Extract the [x, y] coordinate from the center of the cell holding the provided text.  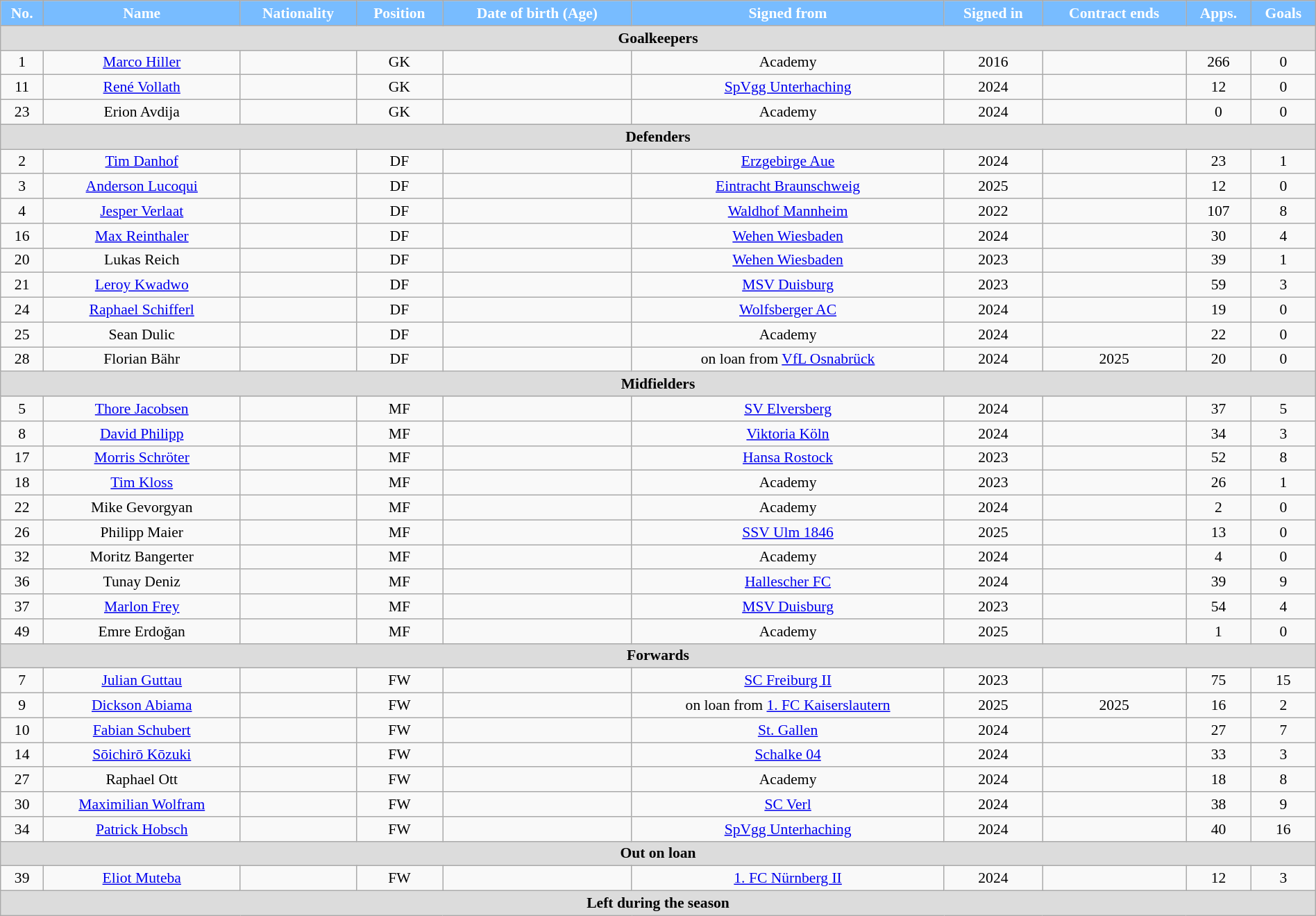
David Philipp [142, 434]
Thore Jacobsen [142, 409]
Patrick Hobsch [142, 829]
Leroy Kwadwo [142, 285]
Left during the season [658, 904]
38 [1219, 804]
Signed from [788, 13]
St. Gallen [788, 730]
13 [1219, 532]
Jesper Verlaat [142, 211]
Anderson Lucoqui [142, 187]
17 [22, 458]
SC Verl [788, 804]
32 [22, 557]
Goals [1283, 13]
Hallescher FC [788, 582]
Eliot Muteba [142, 879]
Moritz Bangerter [142, 557]
Position [400, 13]
Defenders [658, 137]
Forwards [658, 656]
Marco Hiller [142, 62]
11 [22, 87]
Marlon Frey [142, 607]
24 [22, 310]
Raphael Schifferl [142, 310]
25 [22, 334]
Fabian Schubert [142, 730]
52 [1219, 458]
Apps. [1219, 13]
Erzgebirge Aue [788, 162]
Tim Danhof [142, 162]
Waldhof Mannheim [788, 211]
Julian Guttau [142, 681]
36 [22, 582]
Out on loan [658, 854]
Sōichirō Kōzuki [142, 755]
10 [22, 730]
Mike Gevorgyan [142, 508]
59 [1219, 285]
Philipp Maier [142, 532]
Morris Schröter [142, 458]
75 [1219, 681]
Dickson Abiama [142, 706]
Contract ends [1115, 13]
SV Elversberg [788, 409]
Midfielders [658, 384]
Viktoria Köln [788, 434]
Nationality [298, 13]
René Vollath [142, 87]
107 [1219, 211]
SC Freiburg II [788, 681]
33 [1219, 755]
SSV Ulm 1846 [788, 532]
Name [142, 13]
Emre Erdoğan [142, 631]
Erion Avdija [142, 112]
40 [1219, 829]
19 [1219, 310]
Maximilian Wolfram [142, 804]
on loan from VfL Osnabrück [788, 359]
No. [22, 13]
Tunay Deniz [142, 582]
21 [22, 285]
14 [22, 755]
Sean Dulic [142, 334]
28 [22, 359]
54 [1219, 607]
Max Reinthaler [142, 236]
2016 [993, 62]
1. FC Nürnberg II [788, 879]
15 [1283, 681]
on loan from 1. FC Kaiserslautern [788, 706]
Wolfsberger AC [788, 310]
2022 [993, 211]
Lukas Reich [142, 260]
Date of birth (Age) [537, 13]
Hansa Rostock [788, 458]
Goalkeepers [658, 38]
49 [22, 631]
Schalke 04 [788, 755]
Raphael Ott [142, 780]
Signed in [993, 13]
Eintracht Braunschweig [788, 187]
Tim Kloss [142, 483]
Florian Bähr [142, 359]
266 [1219, 62]
